Return the (x, y) coordinate for the center point of the cell that contains the specified text.  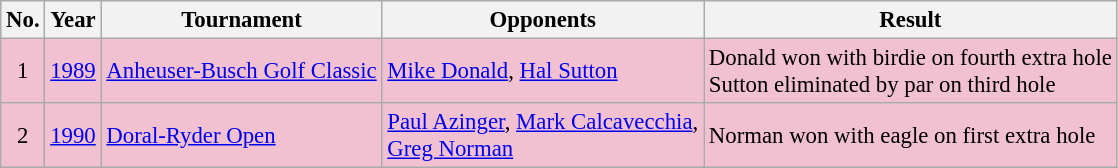
Mike Donald, Hal Sutton (543, 72)
Doral-Ryder Open (242, 136)
1990 (73, 136)
Tournament (242, 20)
Year (73, 20)
Paul Azinger, Mark Calcavecchia, Greg Norman (543, 136)
Anheuser-Busch Golf Classic (242, 72)
Donald won with birdie on fourth extra holeSutton eliminated by par on third hole (911, 72)
2 (23, 136)
Result (911, 20)
Norman won with eagle on first extra hole (911, 136)
Opponents (543, 20)
No. (23, 20)
1989 (73, 72)
1 (23, 72)
